Determine the (x, y) coordinate at the center of the cell enclosing the given text.  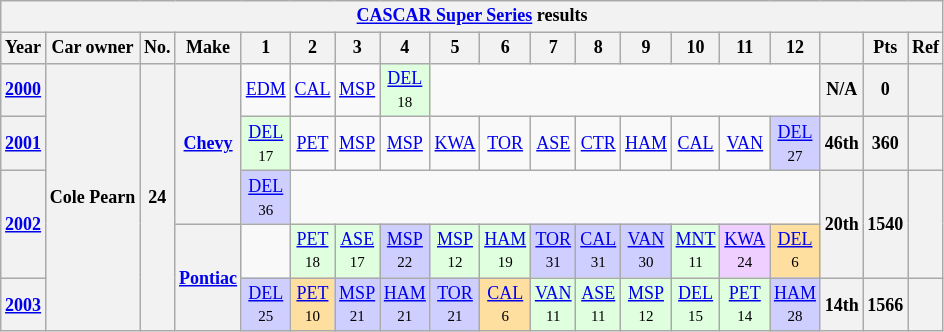
7 (554, 48)
2000 (24, 90)
PET10 (312, 305)
ASE11 (598, 305)
DEL18 (406, 90)
4 (406, 48)
N/A (842, 90)
Car owner (92, 48)
10 (696, 48)
DEL27 (796, 144)
360 (886, 144)
PET (312, 144)
Ref (926, 48)
MSP21 (358, 305)
MNT11 (696, 251)
PET18 (312, 251)
Year (24, 48)
TOR (506, 144)
2002 (24, 224)
6 (506, 48)
46th (842, 144)
Pts (886, 48)
VAN11 (554, 305)
DEL6 (796, 251)
CAL31 (598, 251)
HAM (646, 144)
PET14 (745, 305)
12 (796, 48)
0 (886, 90)
DEL36 (266, 197)
5 (455, 48)
14th (842, 305)
CTR (598, 144)
KWA (455, 144)
2 (312, 48)
HAM28 (796, 305)
Make (208, 48)
CAL6 (506, 305)
Chevy (208, 144)
No. (158, 48)
2001 (24, 144)
Pontiac (208, 278)
VAN (745, 144)
20th (842, 224)
EDM (266, 90)
TOR31 (554, 251)
HAM21 (406, 305)
DEL15 (696, 305)
1540 (886, 224)
MSP22 (406, 251)
Cole Pearn (92, 197)
TOR21 (455, 305)
VAN30 (646, 251)
1 (266, 48)
24 (158, 197)
9 (646, 48)
3 (358, 48)
ASE17 (358, 251)
HAM19 (506, 251)
11 (745, 48)
8 (598, 48)
1566 (886, 305)
DEL17 (266, 144)
2003 (24, 305)
ASE (554, 144)
KWA24 (745, 251)
DEL25 (266, 305)
CASCAR Super Series results (472, 16)
